Detect which cell encompasses the target text, then output its [X, Y] center coordinate. 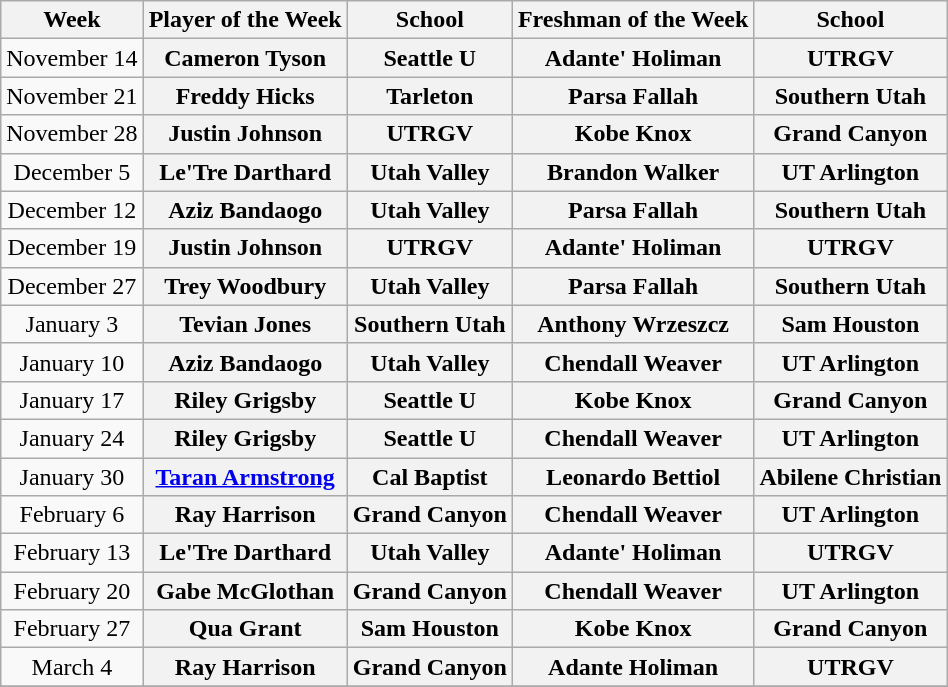
January 24 [72, 438]
November 14 [72, 58]
Taran Armstrong [245, 477]
Tevian Jones [245, 324]
Player of the Week [245, 20]
December 12 [72, 210]
February 20 [72, 591]
February 27 [72, 629]
December 27 [72, 286]
November 28 [72, 134]
Adante Holiman [633, 667]
Week [72, 20]
November 21 [72, 96]
February 6 [72, 515]
Anthony Wrzeszcz [633, 324]
January 30 [72, 477]
December 19 [72, 248]
Abilene Christian [850, 477]
December 5 [72, 172]
January 17 [72, 400]
Qua Grant [245, 629]
January 3 [72, 324]
Freshman of the Week [633, 20]
February 13 [72, 553]
Tarleton [430, 96]
Brandon Walker [633, 172]
Trey Woodbury [245, 286]
Cal Baptist [430, 477]
Freddy Hicks [245, 96]
January 10 [72, 362]
Leonardo Bettiol [633, 477]
Gabe McGlothan [245, 591]
March 4 [72, 667]
Cameron Tyson [245, 58]
